Extract the (X, Y) coordinate from the center of the cell holding the provided text.  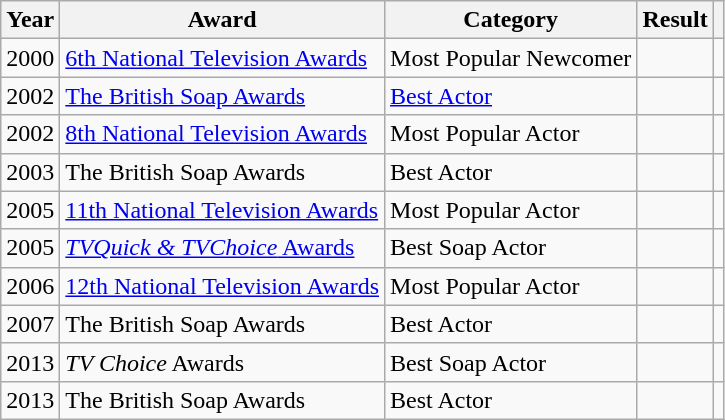
2000 (30, 58)
8th National Television Awards (222, 134)
12th National Television Awards (222, 286)
TVQuick & TVChoice Awards (222, 248)
2003 (30, 172)
Year (30, 20)
Category (511, 20)
Result (675, 20)
2006 (30, 286)
11th National Television Awards (222, 210)
TV Choice Awards (222, 362)
2007 (30, 324)
Most Popular Newcomer (511, 58)
6th National Television Awards (222, 58)
Award (222, 20)
